Detect which cell encompasses the target text, then output its (x, y) center coordinate. 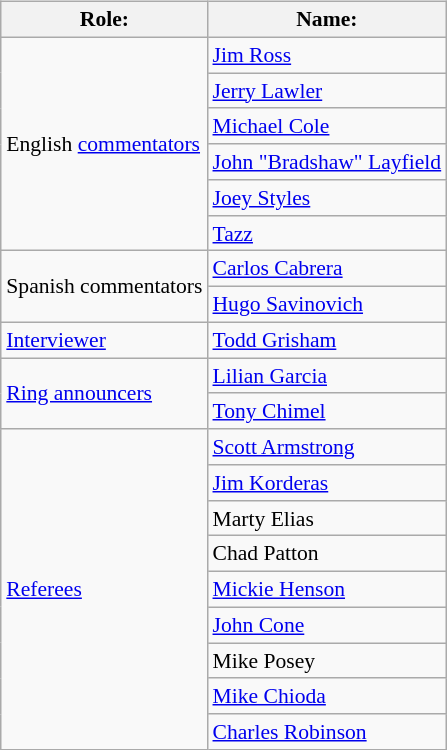
English commentators (104, 144)
Lilian Garcia (326, 376)
Carlos Cabrera (326, 269)
Role: (104, 20)
Hugo Savinovich (326, 305)
Charles Robinson (326, 732)
Referees (104, 590)
Ring announcers (104, 394)
Jim Korderas (326, 483)
Scott Armstrong (326, 447)
Tony Chimel (326, 411)
Tazz (326, 233)
Mickie Henson (326, 590)
Spanish commentators (104, 286)
Mike Posey (326, 661)
Chad Patton (326, 554)
Michael Cole (326, 126)
John "Bradshaw" Layfield (326, 162)
Marty Elias (326, 518)
Name: (326, 20)
Jim Ross (326, 55)
Jerry Lawler (326, 91)
Todd Grisham (326, 340)
Mike Chioda (326, 696)
John Cone (326, 625)
Interviewer (104, 340)
Joey Styles (326, 198)
